Capture the cell that displays the provided text and extract its [X, Y] central coordinate. 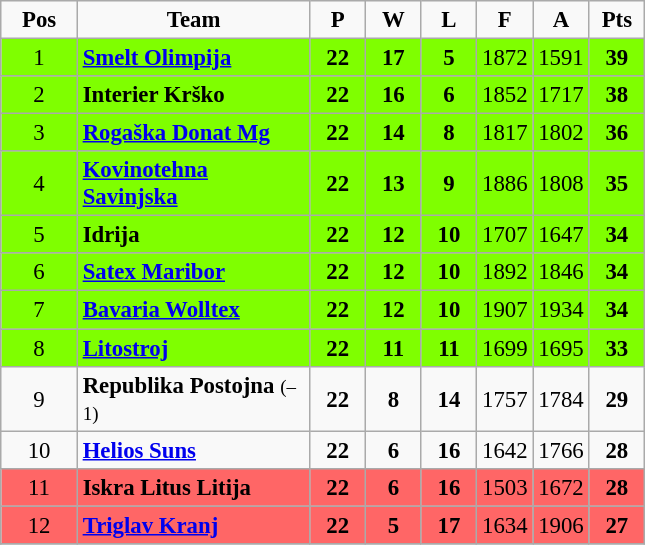
Republika Postojna (–1) [194, 398]
Pts [617, 20]
1757 [505, 398]
1647 [561, 235]
35 [617, 184]
1634 [505, 525]
1872 [505, 58]
1717 [561, 95]
7 [40, 310]
1707 [505, 235]
1852 [505, 95]
1907 [505, 310]
38 [617, 95]
13 [394, 184]
1642 [505, 450]
1591 [561, 58]
29 [617, 398]
27 [617, 525]
1886 [505, 184]
1672 [561, 487]
1699 [505, 348]
36 [617, 133]
Satex Maribor [194, 273]
1784 [561, 398]
1808 [561, 184]
Helios Suns [194, 450]
1906 [561, 525]
Smelt Olimpija [194, 58]
Idrija [194, 235]
1766 [561, 450]
4 [40, 184]
Iskra Litus Litija [194, 487]
1802 [561, 133]
Bavaria Wolltex [194, 310]
Pos [40, 20]
W [394, 20]
3 [40, 133]
L [449, 20]
1503 [505, 487]
Litostroj [194, 348]
33 [617, 348]
Interier Krško [194, 95]
2 [40, 95]
A [561, 20]
1846 [561, 273]
1817 [505, 133]
P [338, 20]
Kovinotehna Savinjska [194, 184]
39 [617, 58]
Team [194, 20]
1 [40, 58]
1892 [505, 273]
1934 [561, 310]
F [505, 20]
1695 [561, 348]
Rogaška Donat Mg [194, 133]
Triglav Kranj [194, 525]
